From the cell containing the given text, extract its center point as [X, Y] coordinate. 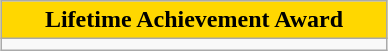
Lifetime Achievement Award [194, 20]
